Identify which cell holds the provided text, then report its (x, y) central coordinate. 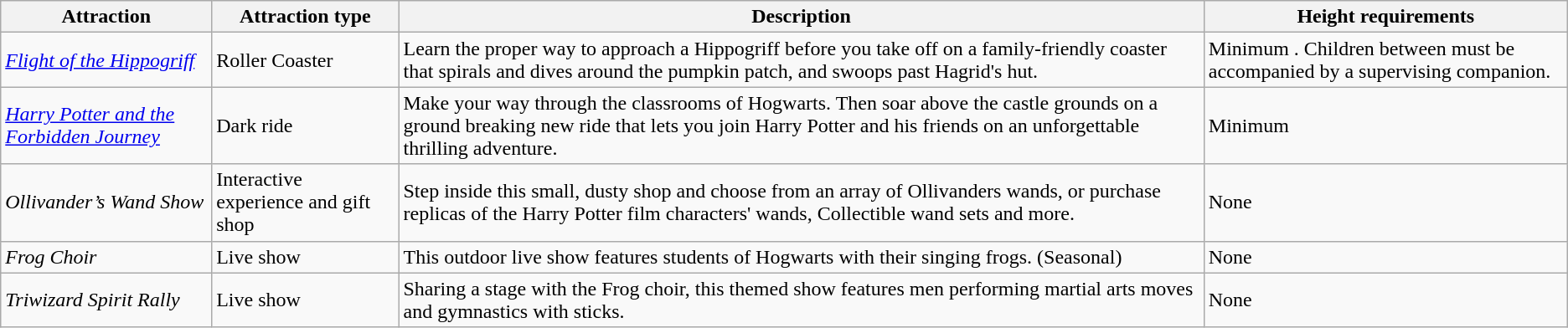
Minimum . Children between must be accompanied by a supervising companion. (1385, 60)
Attraction (106, 17)
Interactive experience and gift shop (305, 202)
Attraction type (305, 17)
Triwizard Spirit Rally (106, 300)
Description (801, 17)
Flight of the Hippogriff (106, 60)
Frog Choir (106, 257)
Sharing a stage with the Frog choir, this themed show features men performing martial arts moves and gymnastics with sticks. (801, 300)
Ollivander’s Wand Show (106, 202)
This outdoor live show features students of Hogwarts with their singing frogs. (Seasonal) (801, 257)
Dark ride (305, 126)
Roller Coaster (305, 60)
Height requirements (1385, 17)
Harry Potter and the Forbidden Journey (106, 126)
Minimum (1385, 126)
